Return (x, y) of the center of cell containing provided text 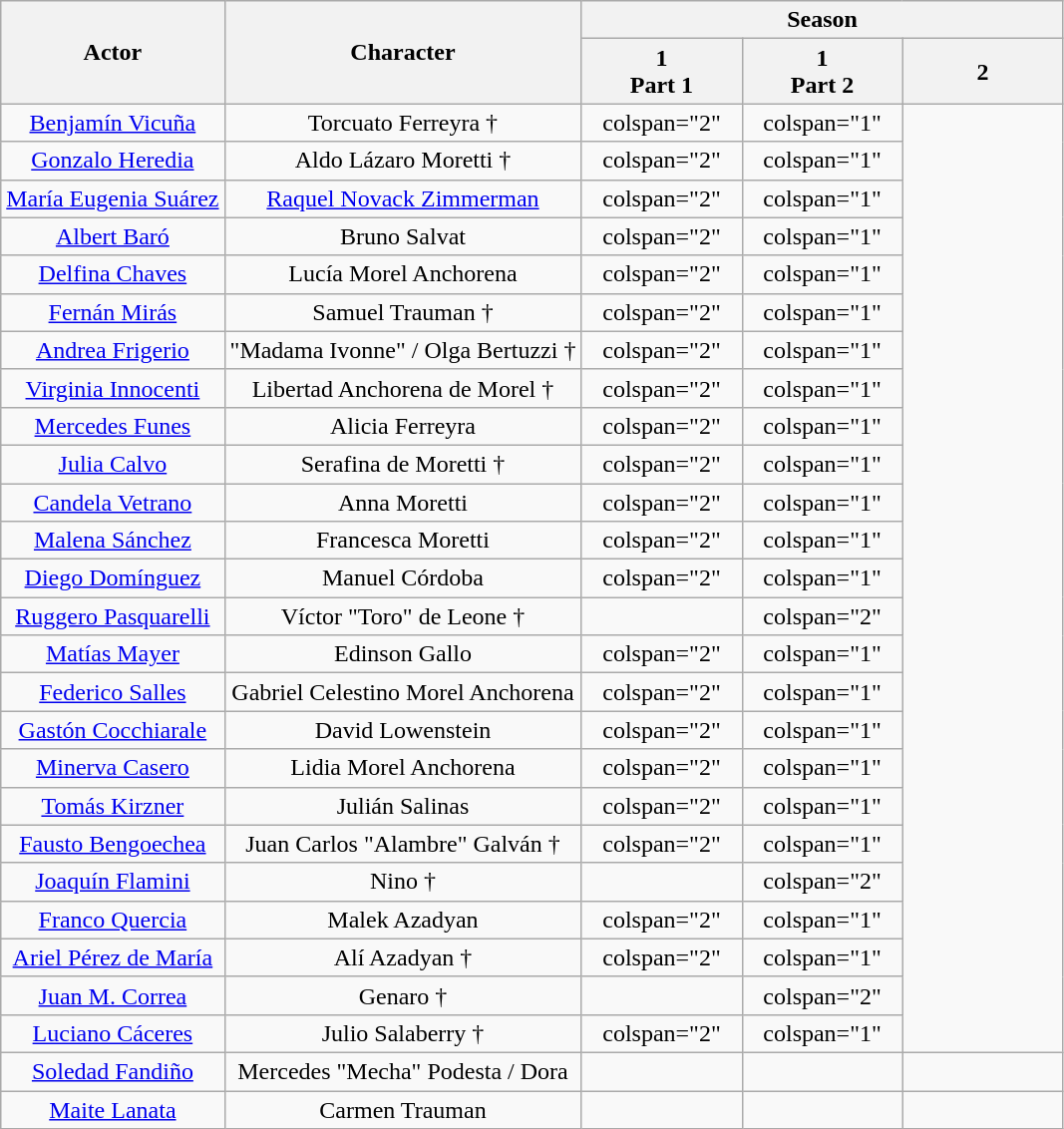
Alicia Ferreyra (403, 426)
Julia Calvo (113, 464)
Andrea Frigerio (113, 350)
Federico Salles (113, 692)
Serafina de Moretti † (403, 464)
Benjamín Vicuña (113, 123)
Maite Lanata (113, 1110)
Aldo Lázaro Moretti † (403, 161)
Anna Moretti (403, 502)
2 (983, 72)
Raquel Novack Zimmerman (403, 198)
Diego Domínguez (113, 578)
"Madama Ivonne" / Olga Bertuzzi † (403, 350)
Season (822, 20)
Samuel Trauman † (403, 312)
Matías Mayer (113, 654)
Libertad Anchorena de Morel † (403, 388)
Tomás Kirzner (113, 806)
1 Part 2 (822, 72)
Fausto Bengoechea (113, 844)
Lidia Morel Anchorena (403, 768)
Malena Sánchez (113, 541)
Carmen Trauman (403, 1110)
Bruno Salvat (403, 236)
Albert Baró (113, 236)
Character (403, 52)
Minerva Casero (113, 768)
Mercedes Funes (113, 426)
Ariel Pérez de María (113, 957)
Francesca Moretti (403, 541)
Genaro † (403, 995)
Gabriel Celestino Morel Anchorena (403, 692)
1 Part 1 (662, 72)
Luciano Cáceres (113, 1033)
Juan M. Correa (113, 995)
Torcuato Ferreyra † (403, 123)
Manuel Córdoba (403, 578)
Franco Quercia (113, 920)
Fernán Mirás (113, 312)
Lucía Morel Anchorena (403, 274)
María Eugenia Suárez (113, 198)
Nino † (403, 882)
Candela Vetrano (113, 502)
Julián Salinas (403, 806)
Joaquín Flamini (113, 882)
Actor (113, 52)
Virginia Innocenti (113, 388)
Soledad Fandiño (113, 1071)
Mercedes "Mecha" Podesta / Dora (403, 1071)
Gastón Cocchiarale (113, 730)
Edinson Gallo (403, 654)
Alí Azadyan † (403, 957)
Ruggero Pasquarelli (113, 616)
Delfina Chaves (113, 274)
David Lowenstein (403, 730)
Víctor "Toro" de Leone † (403, 616)
Juan Carlos "Alambre" Galván † (403, 844)
Gonzalo Heredia (113, 161)
Malek Azadyan (403, 920)
Julio Salaberry † (403, 1033)
